Return (X, Y) of the center of cell containing provided text 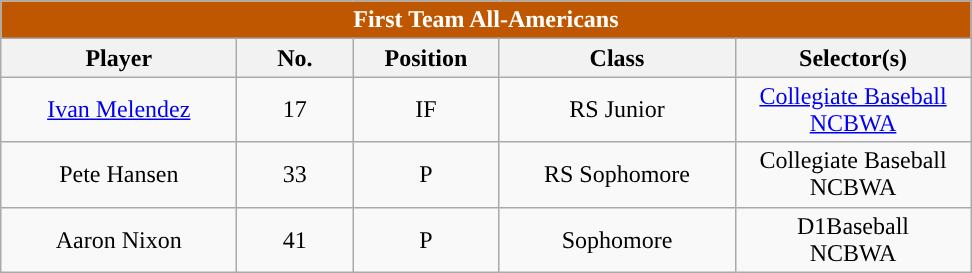
Ivan Melendez (119, 110)
Class (617, 58)
17 (295, 110)
33 (295, 174)
RS Junior (617, 110)
RS Sophomore (617, 174)
First Team All-Americans (486, 20)
Player (119, 58)
No. (295, 58)
Selector(s) (853, 58)
D1BaseballNCBWA (853, 240)
Sophomore (617, 240)
Position (426, 58)
IF (426, 110)
Pete Hansen (119, 174)
41 (295, 240)
Aaron Nixon (119, 240)
